Locate the cell with the specified text and output its [x, y] center coordinate. 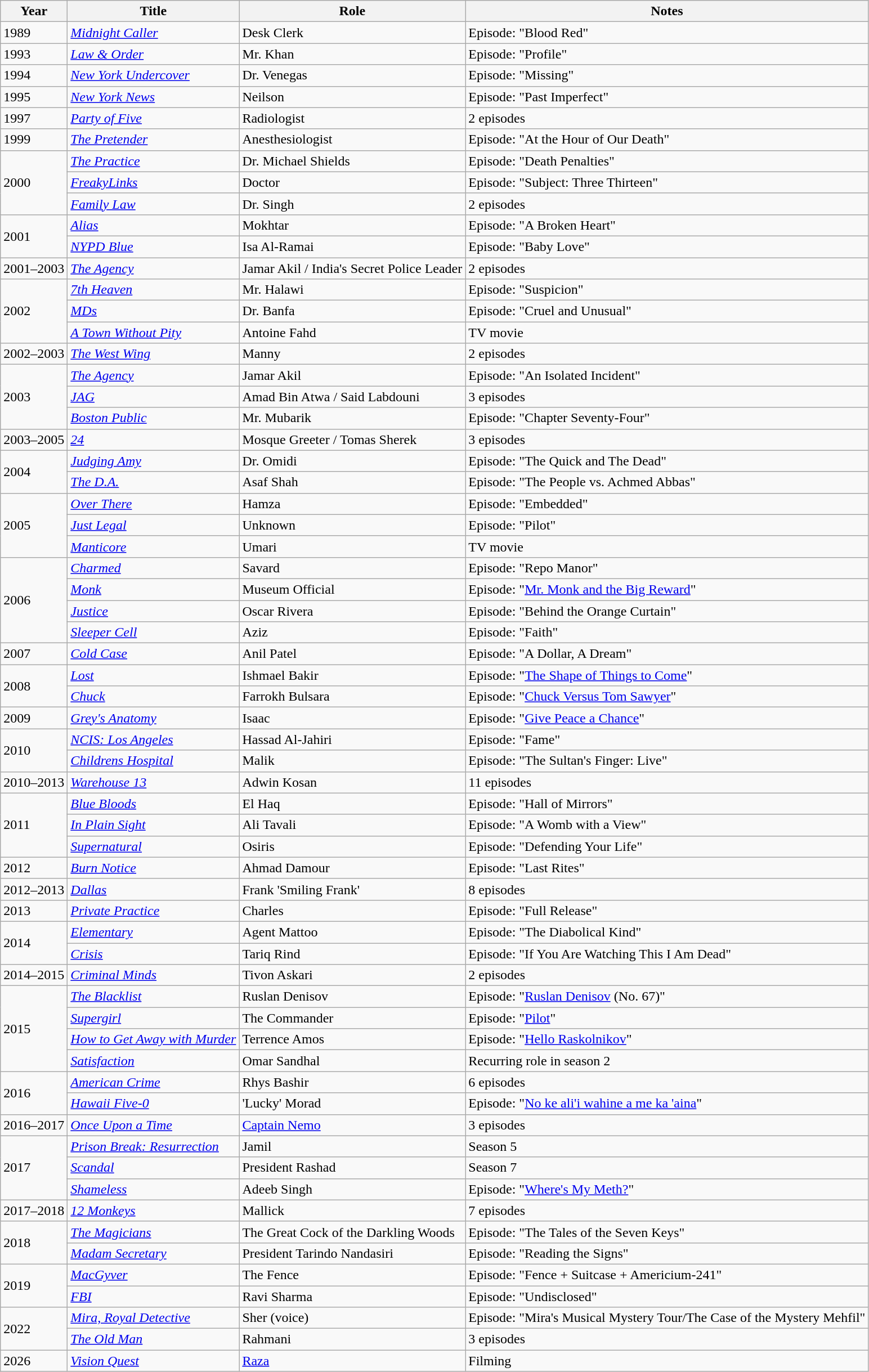
El Haq [352, 804]
2019 [34, 1285]
6 episodes [667, 1082]
1997 [34, 118]
Charles [352, 911]
7th Heaven [153, 290]
Osiris [352, 846]
Episode: "Mr. Monk and the Big Reward" [667, 589]
7 episodes [667, 1210]
Anesthesiologist [352, 140]
Episode: "Chapter Seventy-Four" [667, 418]
2004 [34, 472]
Scandal [153, 1168]
Cold Case [153, 654]
Mokhtar [352, 225]
Party of Five [153, 118]
In Plain Sight [153, 825]
Umari [352, 546]
Rahmani [352, 1339]
Episode: "At the Hour of Our Death" [667, 140]
Episode: "Reading the Signs" [667, 1253]
1994 [34, 75]
2002–2003 [34, 354]
MDs [153, 311]
2010 [34, 750]
2011 [34, 825]
Law & Order [153, 54]
Episode: "Embedded" [667, 504]
The Magicians [153, 1232]
Warehouse 13 [153, 782]
Notes [667, 11]
Title [153, 11]
Terrence Amos [352, 1039]
Mr. Halawi [352, 290]
Dr. Michael Shields [352, 161]
Hawaii Five-0 [153, 1104]
Jamar Akil [352, 375]
2007 [34, 654]
Captain Nemo [352, 1125]
Dr. Venegas [352, 75]
Prison Break: Resurrection [153, 1146]
Episode: "A Womb with a View" [667, 825]
Satisfaction [153, 1061]
Agent Mattoo [352, 932]
Lost [153, 675]
The Great Cock of the Darkling Woods [352, 1232]
Rhys Bashir [352, 1082]
1995 [34, 97]
Episode: "A Broken Heart" [667, 225]
Mira, Royal Detective [153, 1318]
Episode: "Mira's Musical Mystery Tour/The Case of the Mystery Mehfil" [667, 1318]
2014–2015 [34, 975]
NYPD Blue [153, 246]
Episode: "The Shape of Things to Come" [667, 675]
Jamar Akil / India's Secret Police Leader [352, 268]
1993 [34, 54]
Episode: "Undisclosed" [667, 1296]
Episode: "No ke ali'i wahine a me ka 'aina" [667, 1104]
Adwin Kosan [352, 782]
2022 [34, 1329]
New York News [153, 97]
2005 [34, 525]
Isa Al-Ramai [352, 246]
Isaac [352, 718]
2015 [34, 1029]
2016 [34, 1093]
Sleeper Cell [153, 633]
Tivon Askari [352, 975]
1989 [34, 33]
The Practice [153, 161]
2001 [34, 236]
12 Monkeys [153, 1210]
Vision Quest [153, 1361]
MacGyver [153, 1275]
24 [153, 440]
Episode: "The Sultan's Finger: Live" [667, 761]
2010–2013 [34, 782]
Aziz [352, 633]
Episode: "Last Rites" [667, 868]
Episode: "The Diabolical Kind" [667, 932]
Over There [153, 504]
Episode: "Full Release" [667, 911]
2014 [34, 943]
Hassad Al-Jahiri [352, 739]
Grey's Anatomy [153, 718]
Manticore [153, 546]
2006 [34, 600]
The West Wing [153, 354]
Episode: "A Dollar, A Dream" [667, 654]
Radiologist [352, 118]
Antoine Fahd [352, 333]
FreakyLinks [153, 182]
Sher (voice) [352, 1318]
11 episodes [667, 782]
Dr. Singh [352, 204]
Ahmad Damour [352, 868]
Jamil [352, 1146]
2008 [34, 686]
2018 [34, 1243]
Alias [153, 225]
Episode: "The Tales of the Seven Keys" [667, 1232]
JAG [153, 397]
Supergirl [153, 1018]
Monk [153, 589]
Crisis [153, 954]
2000 [34, 182]
New York Undercover [153, 75]
Episode: "If You Are Watching This I Am Dead" [667, 954]
Unknown [352, 525]
Episode: "Where's My Meth?" [667, 1189]
Ali Tavali [352, 825]
Judging Amy [153, 461]
Midnight Caller [153, 33]
2017 [34, 1168]
Just Legal [153, 525]
2017–2018 [34, 1210]
Elementary [153, 932]
2001–2003 [34, 268]
Episode: "Fame" [667, 739]
American Crime [153, 1082]
The Old Man [153, 1339]
Episode: "An Isolated Incident" [667, 375]
Ruslan Denisov [352, 997]
Episode: "The People vs. Achmed Abbas" [667, 482]
Doctor [352, 182]
Tariq Rind [352, 954]
President Tarindo Nandasiri [352, 1253]
Dr. Banfa [352, 311]
Ravi Sharma [352, 1296]
Episode: "Repo Manor" [667, 568]
Episode: "Baby Love" [667, 246]
Episode: "Fence + Suitcase + Americium-241" [667, 1275]
Episode: "Ruslan Denisov (No. 67)" [667, 997]
Blue Bloods [153, 804]
Dallas [153, 889]
Justice [153, 611]
NCIS: Los Angeles [153, 739]
Childrens Hospital [153, 761]
Season 7 [667, 1168]
2013 [34, 911]
Adeeb Singh [352, 1189]
Filming [667, 1361]
Criminal Minds [153, 975]
8 episodes [667, 889]
President Rashad [352, 1168]
Museum Official [352, 589]
Recurring role in season 2 [667, 1061]
Savard [352, 568]
2016–2017 [34, 1125]
Episode: "The Quick and The Dead" [667, 461]
Chuck [153, 697]
Malik [352, 761]
Private Practice [153, 911]
Mr. Mubarik [352, 418]
Episode: "Hall of Mirrors" [667, 804]
Madam Secretary [153, 1253]
Episode: "Past Imperfect" [667, 97]
Episode: "Profile" [667, 54]
Episode: "Subject: Three Thirteen" [667, 182]
Episode: "Faith" [667, 633]
1999 [34, 140]
Raza [352, 1361]
A Town Without Pity [153, 333]
Amad Bin Atwa / Said Labdouni [352, 397]
2026 [34, 1361]
The Blacklist [153, 997]
Anil Patel [352, 654]
Hamza [352, 504]
Role [352, 11]
Boston Public [153, 418]
FBI [153, 1296]
2002 [34, 311]
Farrokh Bulsara [352, 697]
Frank 'Smiling Frank' [352, 889]
Asaf Shah [352, 482]
Mallick [352, 1210]
2003–2005 [34, 440]
Episode: "Death Penalties" [667, 161]
Episode: "Suspicion" [667, 290]
Episode: "Behind the Orange Curtain" [667, 611]
'Lucky' Morad [352, 1104]
Family Law [153, 204]
Episode: "Give Peace a Chance" [667, 718]
Manny [352, 354]
Episode: "Missing" [667, 75]
Season 5 [667, 1146]
Omar Sandhal [352, 1061]
2012 [34, 868]
The D.A. [153, 482]
Oscar Rivera [352, 611]
Episode: "Blood Red" [667, 33]
Episode: "Cruel and Unusual" [667, 311]
Episode: "Chuck Versus Tom Sawyer" [667, 697]
Desk Clerk [352, 33]
The Fence [352, 1275]
Shameless [153, 1189]
How to Get Away with Murder [153, 1039]
Dr. Omidi [352, 461]
Burn Notice [153, 868]
Year [34, 11]
Episode: "Hello Raskolnikov" [667, 1039]
Charmed [153, 568]
Mosque Greeter / Tomas Sherek [352, 440]
2012–2013 [34, 889]
The Pretender [153, 140]
Mr. Khan [352, 54]
Once Upon a Time [153, 1125]
The Commander [352, 1018]
Neilson [352, 97]
Episode: "Defending Your Life" [667, 846]
Supernatural [153, 846]
2003 [34, 397]
2009 [34, 718]
Ishmael Bakir [352, 675]
